Scan for the cell matching the given text and deliver its [X, Y] coordinate at center. 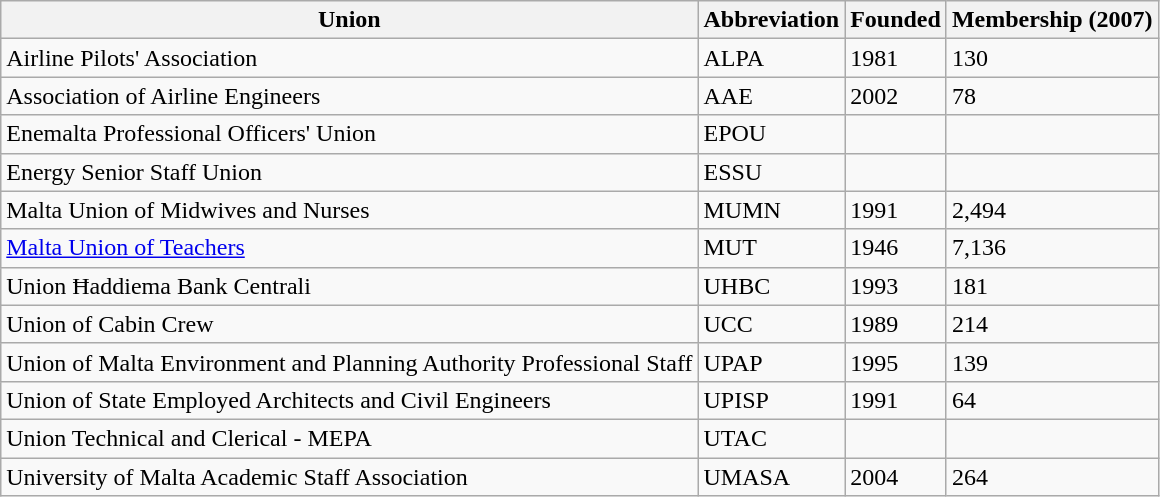
Airline Pilots' Association [350, 58]
264 [1052, 477]
UCC [772, 324]
64 [1052, 400]
2004 [896, 477]
1995 [896, 362]
2,494 [1052, 210]
UPISP [772, 400]
UTAC [772, 438]
Membership (2007) [1052, 20]
EPOU [772, 134]
MUT [772, 248]
ESSU [772, 172]
130 [1052, 58]
214 [1052, 324]
Abbreviation [772, 20]
139 [1052, 362]
Union Ħaddiema Bank Centrali [350, 286]
Association of Airline Engineers [350, 96]
ALPA [772, 58]
1981 [896, 58]
Union of Malta Environment and Planning Authority Professional Staff [350, 362]
Enemalta Professional Officers' Union [350, 134]
Union [350, 20]
Malta Union of Teachers [350, 248]
78 [1052, 96]
University of Malta Academic Staff Association [350, 477]
UPAP [772, 362]
Founded [896, 20]
Union of Cabin Crew [350, 324]
Malta Union of Midwives and Nurses [350, 210]
181 [1052, 286]
AAE [772, 96]
1946 [896, 248]
MUMN [772, 210]
Union of State Employed Architects and Civil Engineers [350, 400]
UHBC [772, 286]
Energy Senior Staff Union [350, 172]
UMASA [772, 477]
2002 [896, 96]
7,136 [1052, 248]
Union Technical and Clerical - MEPA [350, 438]
1993 [896, 286]
1989 [896, 324]
